Determine the [x, y] coordinate at the center of the cell enclosing the given text.  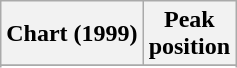
Peakposition [189, 34]
Chart (1999) [72, 34]
